Provide the [x, y] coordinate of the cell's center where the given text is located.  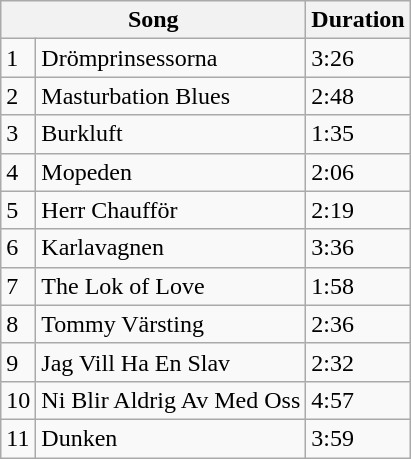
1:58 [358, 286]
2:06 [358, 172]
Song [154, 20]
2:32 [358, 362]
Tommy Värsting [171, 324]
4 [18, 172]
Drömprinsessorna [171, 58]
Ni Blir Aldrig Av Med Oss [171, 400]
6 [18, 248]
Duration [358, 20]
2:19 [358, 210]
1 [18, 58]
8 [18, 324]
Mopeden [171, 172]
2:36 [358, 324]
5 [18, 210]
4:57 [358, 400]
7 [18, 286]
Dunken [171, 438]
The Lok of Love [171, 286]
3:36 [358, 248]
Herr Chaufför [171, 210]
11 [18, 438]
Burkluft [171, 134]
9 [18, 362]
2 [18, 96]
1:35 [358, 134]
3 [18, 134]
Masturbation Blues [171, 96]
Jag Vill Ha En Slav [171, 362]
3:59 [358, 438]
Karlavagnen [171, 248]
2:48 [358, 96]
10 [18, 400]
3:26 [358, 58]
